Locate the cell with the specified text and output its [X, Y] center coordinate. 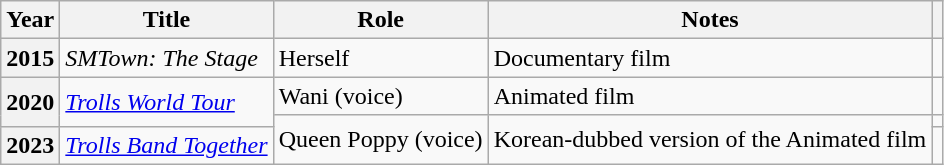
Trolls Band Together [166, 145]
2023 [30, 145]
Documentary film [710, 58]
Herself [380, 58]
Korean-dubbed version of the Animated film [710, 140]
Queen Poppy (voice) [380, 140]
Wani (voice) [380, 96]
Year [30, 20]
Animated film [710, 96]
Title [166, 20]
Role [380, 20]
2015 [30, 58]
2020 [30, 102]
Trolls World Tour [166, 102]
SMTown: The Stage [166, 58]
Notes [710, 20]
